Output the (X, Y) coordinate of the center of the cell containing the given text.  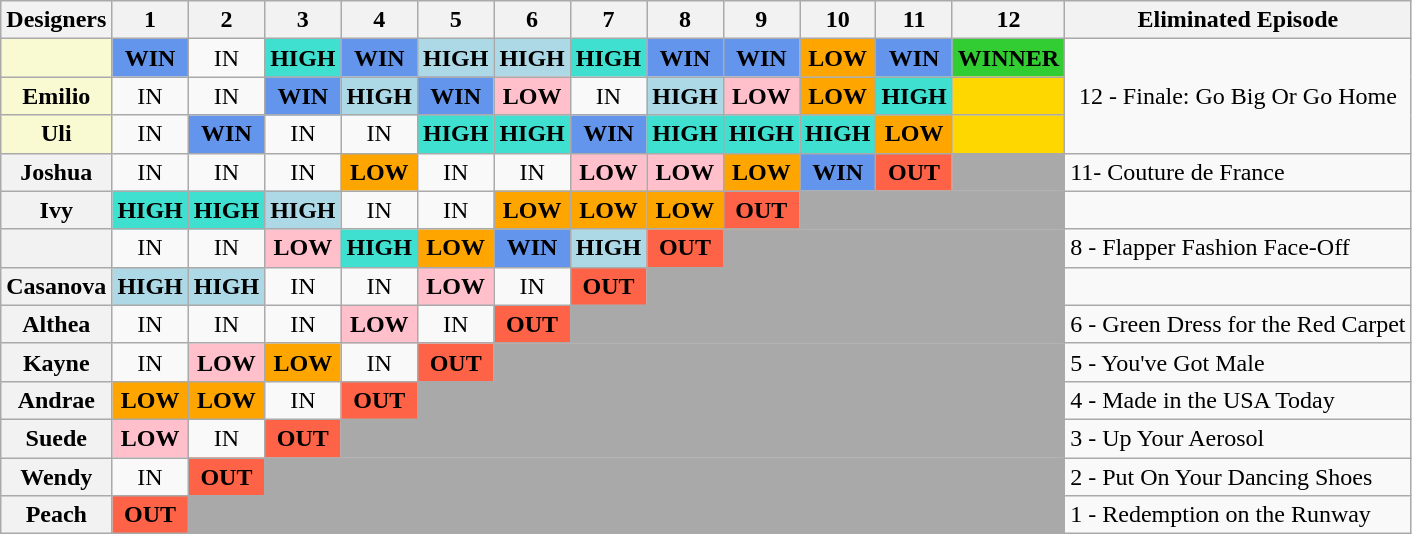
Althea (56, 324)
Emilio (56, 96)
12 - Finale: Go Big Or Go Home (1238, 96)
6 - Green Dress for the Red Carpet (1238, 324)
Eliminated Episode (1238, 20)
5 (455, 20)
6 (532, 20)
1 - Redemption on the Runway (1238, 515)
1 (150, 20)
7 (608, 20)
9 (761, 20)
WINNER (1008, 58)
2 (226, 20)
8 (685, 20)
Kayne (56, 362)
Casanova (56, 286)
Peach (56, 515)
4 - Made in the USA Today (1238, 400)
Wendy (56, 477)
Uli (56, 134)
Ivy (56, 210)
2 - Put On Your Dancing Shoes (1238, 477)
Andrae (56, 400)
Suede (56, 438)
12 (1008, 20)
Joshua (56, 172)
Designers (56, 20)
11 (914, 20)
10 (838, 20)
3 (303, 20)
8 - Flapper Fashion Face-Off (1238, 248)
11- Couture de France (1238, 172)
5 - You've Got Male (1238, 362)
3 - Up Your Aerosol (1238, 438)
4 (379, 20)
